Identify which cell holds the provided text, then report its [X, Y] central coordinate. 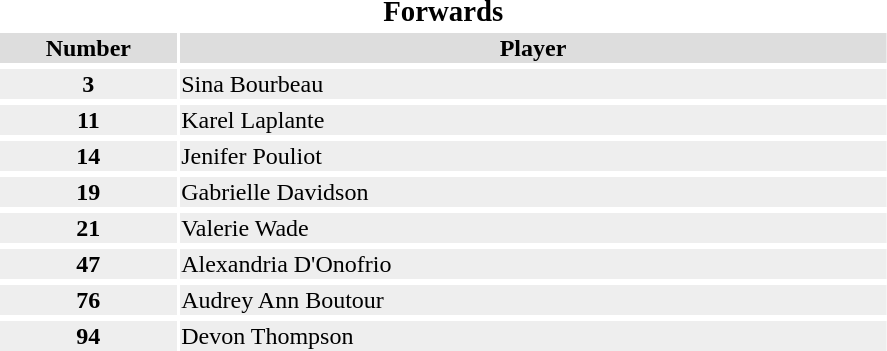
Player [534, 48]
Jenifer Pouliot [534, 156]
94 [88, 336]
3 [88, 84]
Valerie Wade [534, 228]
Karel Laplante [534, 120]
Devon Thompson [534, 336]
Gabrielle Davidson [534, 192]
Alexandria D'Onofrio [534, 264]
19 [88, 192]
11 [88, 120]
76 [88, 300]
Audrey Ann Boutour [534, 300]
Sina Bourbeau [534, 84]
47 [88, 264]
14 [88, 156]
Number [88, 48]
21 [88, 228]
